Pinpoint the cell where the given text exists, returning its (x, y) midpoint coordinate. 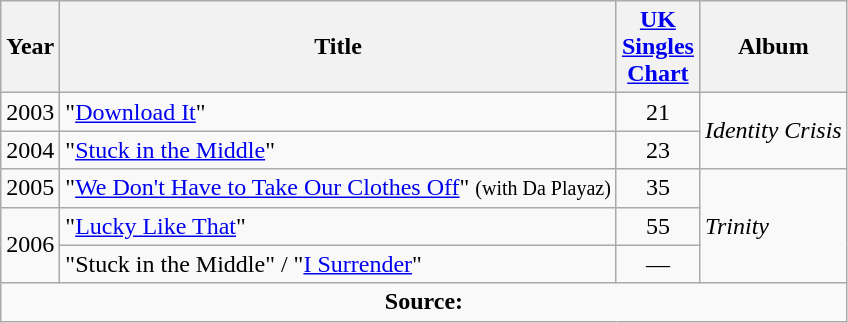
23 (658, 150)
2003 (30, 112)
Year (30, 47)
"Stuck in the Middle" (338, 150)
Identity Crisis (773, 131)
"Lucky Like That" (338, 226)
2005 (30, 188)
2006 (30, 245)
2004 (30, 150)
55 (658, 226)
"We Don't Have to Take Our Clothes Off" (with Da Playaz) (338, 188)
35 (658, 188)
— (658, 264)
Album (773, 47)
Title (338, 47)
Trinity (773, 226)
"Download It" (338, 112)
"Stuck in the Middle" / "I Surrender" (338, 264)
Source: (424, 302)
21 (658, 112)
UK Singles Chart (658, 47)
